Find where the given text appears and provide that cell's center as (X, Y) coordinate. 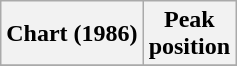
Peakposition (189, 34)
Chart (1986) (72, 34)
